Determine the (x, y) coordinate at the center of the cell enclosing the given text.  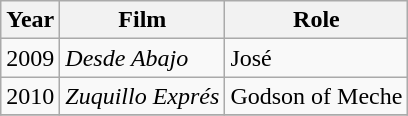
Desde Abajo (142, 58)
Zuquillo Exprés (142, 96)
Godson of Meche (316, 96)
2009 (30, 58)
Film (142, 20)
Role (316, 20)
2010 (30, 96)
Year (30, 20)
José (316, 58)
